Detect which cell encompasses the target text, then output its (X, Y) center coordinate. 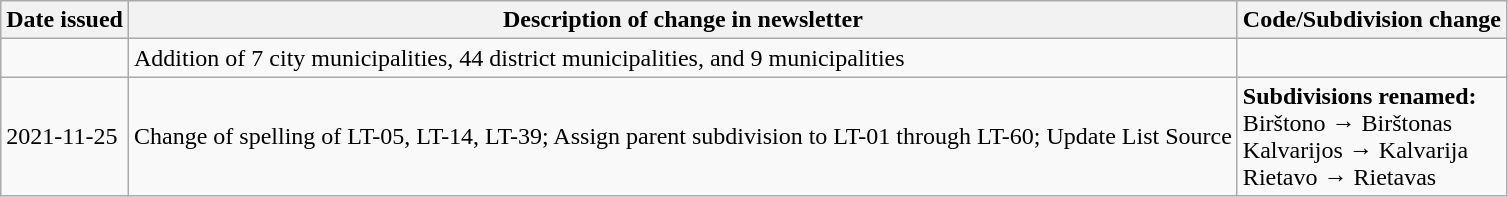
Date issued (65, 20)
Change of spelling of LT-05, LT-14, LT-39; Assign parent subdivision to LT-01 through LT-60; Update List Source (682, 136)
Addition of 7 city municipalities, 44 district municipalities, and 9 municipalities (682, 58)
Subdivisions renamed: Birštono → Birštonas Kalvarijos → Kalvarija Rietavo → Rietavas (1372, 136)
2021-11-25 (65, 136)
Code/Subdivision change (1372, 20)
Description of change in newsletter (682, 20)
